Extract the (x, y) coordinate from the center of the cell holding the provided text.  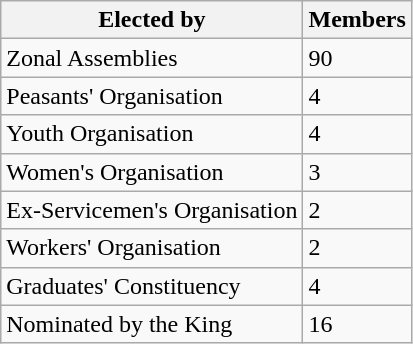
Youth Organisation (152, 134)
16 (357, 324)
Peasants' Organisation (152, 96)
Zonal Assemblies (152, 58)
3 (357, 172)
Ex-Servicemen's Organisation (152, 210)
Elected by (152, 20)
Nominated by the King (152, 324)
Graduates' Constituency (152, 286)
Members (357, 20)
Workers' Organisation (152, 248)
Women's Organisation (152, 172)
90 (357, 58)
